Scan for the cell matching the given text and deliver its (x, y) coordinate at center. 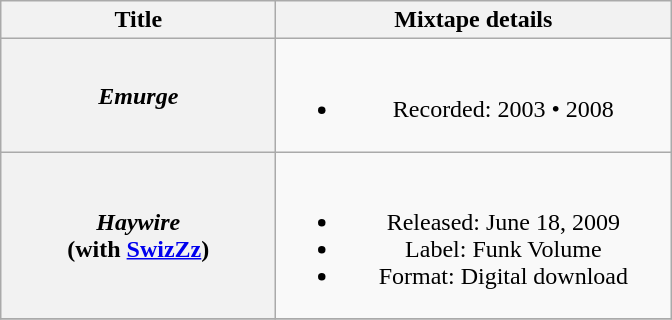
Haywire(with SwizZz) (138, 236)
Title (138, 20)
Recorded: 2003 • 2008 (474, 96)
Released: June 18, 2009Label: Funk VolumeFormat: Digital download (474, 236)
Mixtape details (474, 20)
Emurge (138, 96)
